Provide the [x, y] coordinate of the cell's center where the given text is located.  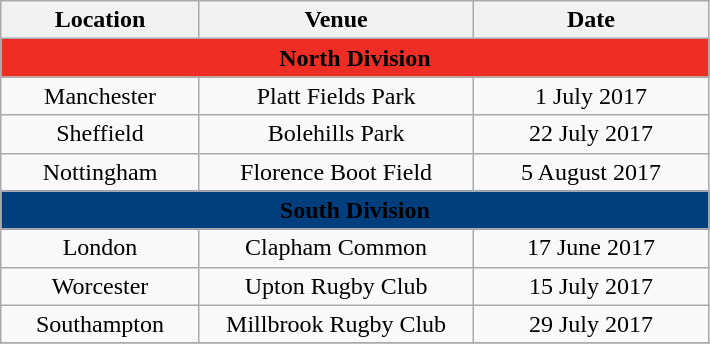
29 July 2017 [591, 324]
North Division [355, 58]
Location [100, 20]
Upton Rugby Club [336, 286]
Nottingham [100, 172]
Date [591, 20]
Sheffield [100, 134]
Millbrook Rugby Club [336, 324]
Bolehills Park [336, 134]
South Division [355, 210]
Worcester [100, 286]
1 July 2017 [591, 96]
London [100, 248]
Southampton [100, 324]
5 August 2017 [591, 172]
Clapham Common [336, 248]
22 July 2017 [591, 134]
17 June 2017 [591, 248]
Florence Boot Field [336, 172]
15 July 2017 [591, 286]
Platt Fields Park [336, 96]
Manchester [100, 96]
Venue [336, 20]
